Extract the [X, Y] coordinate from the center of the cell holding the provided text.  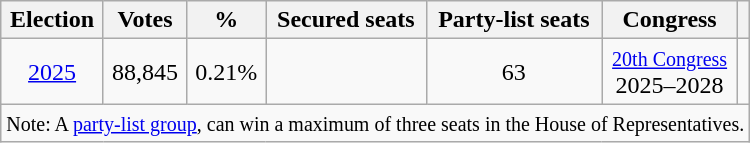
Party-list seats [514, 20]
20th Congress2025–2028 [670, 72]
88,845 [144, 72]
Election [52, 20]
Note: A party-list group, can win a maximum of three seats in the House of Representatives. [376, 123]
Votes [144, 20]
% [226, 20]
63 [514, 72]
2025 [52, 72]
Secured seats [346, 20]
0.21% [226, 72]
Congress [670, 20]
